Locate the cell with the specified text and output its [X, Y] center coordinate. 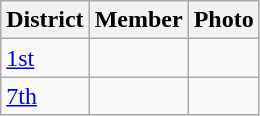
District [45, 20]
7th [45, 96]
Photo [224, 20]
1st [45, 58]
Member [138, 20]
